Locate the cell with the specified text and output its [x, y] center coordinate. 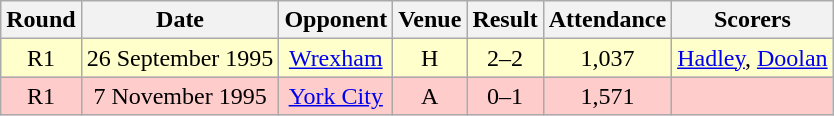
2–2 [505, 58]
York City [336, 96]
7 November 1995 [180, 96]
Attendance [607, 20]
1,571 [607, 96]
A [430, 96]
1,037 [607, 58]
Hadley, Doolan [752, 58]
Opponent [336, 20]
0–1 [505, 96]
Scorers [752, 20]
Round [41, 20]
Result [505, 20]
26 September 1995 [180, 58]
Wrexham [336, 58]
H [430, 58]
Venue [430, 20]
Date [180, 20]
